Locate the cell with the specified text and output its [x, y] center coordinate. 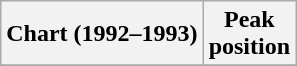
Peakposition [249, 34]
Chart (1992–1993) [102, 34]
